Provide the [x, y] coordinate of the cell's center where the given text is located.  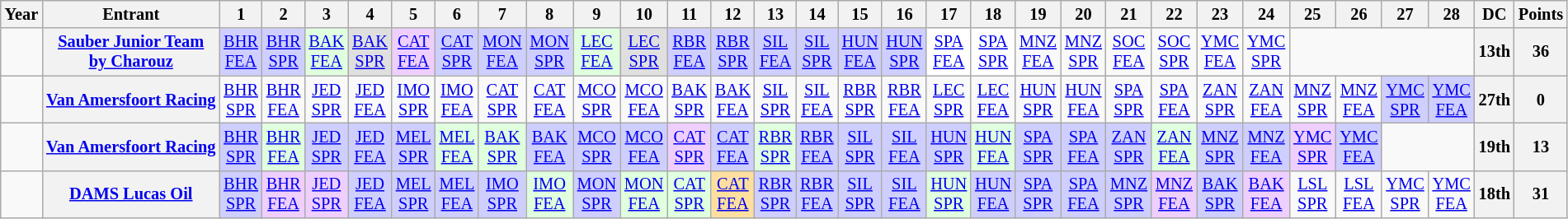
SOCSPR [1175, 52]
5 [414, 14]
DAMS Lucas Oil [130, 194]
28 [1452, 14]
Entrant [130, 14]
18 [993, 14]
7 [501, 14]
27 [1405, 14]
13th [1495, 52]
36 [1541, 52]
19 [1038, 14]
4 [370, 14]
14 [817, 14]
0 [1541, 100]
15 [860, 14]
6 [457, 14]
SOCFEA [1128, 52]
9 [597, 14]
26 [1358, 14]
10 [643, 14]
11 [690, 14]
22 [1175, 14]
23 [1220, 14]
16 [904, 14]
18th [1495, 194]
LSLFEA [1358, 194]
17 [949, 14]
Sauber Junior Teamby Charouz [130, 52]
Points [1541, 14]
3 [327, 14]
8 [549, 14]
DC [1495, 14]
1 [241, 14]
25 [1312, 14]
24 [1266, 14]
LSLSPR [1312, 194]
Year [21, 14]
12 [732, 14]
2 [284, 14]
19th [1495, 147]
20 [1084, 14]
27th [1495, 100]
31 [1541, 194]
21 [1128, 14]
